Detect which cell encompasses the target text, then output its (x, y) center coordinate. 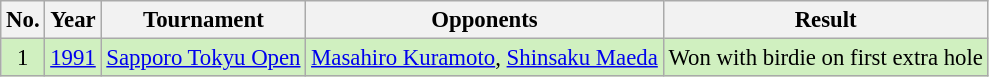
1991 (73, 58)
Sapporo Tokyu Open (204, 58)
Tournament (204, 20)
Opponents (484, 20)
No. (23, 20)
Result (826, 20)
1 (23, 58)
Year (73, 20)
Won with birdie on first extra hole (826, 58)
Masahiro Kuramoto, Shinsaku Maeda (484, 58)
